Detect which cell encompasses the target text, then output its [X, Y] center coordinate. 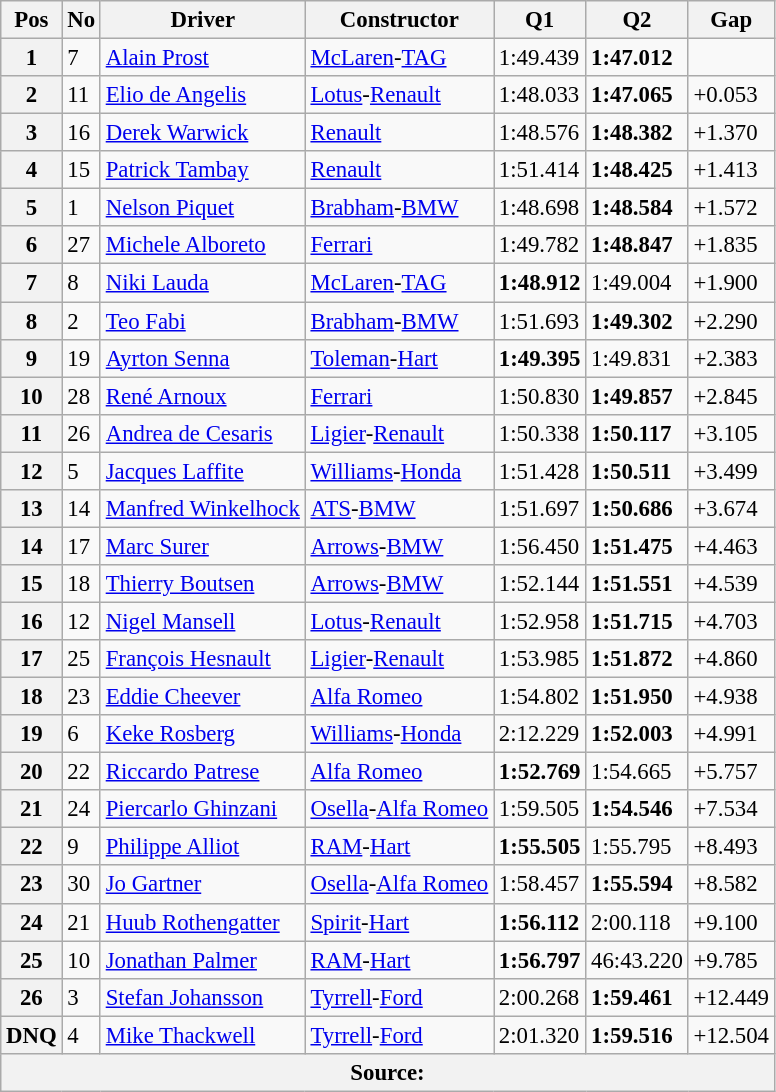
Toleman-Hart [399, 358]
1:51.950 [637, 697]
Nigel Mansell [202, 621]
Jacques Laffite [202, 471]
20 [32, 772]
1:49.857 [637, 396]
1:56.112 [540, 922]
1:51.551 [637, 584]
+1.900 [731, 283]
+12.504 [731, 1035]
1:48.912 [540, 283]
1:49.395 [540, 358]
+4.860 [731, 659]
Marc Surer [202, 546]
DNQ [32, 1035]
1:49.782 [540, 245]
Constructor [399, 20]
1:47.012 [637, 58]
+4.703 [731, 621]
+4.463 [731, 546]
Derek Warwick [202, 133]
Piercarlo Ghinzani [202, 809]
1:55.795 [637, 847]
1:55.594 [637, 885]
1:48.584 [637, 208]
Source: [388, 1073]
+1.413 [731, 170]
1:47.065 [637, 95]
1:51.693 [540, 321]
1:52.769 [540, 772]
+1.370 [731, 133]
2:00.268 [540, 997]
1:51.697 [540, 509]
1:50.117 [637, 433]
+9.100 [731, 922]
1:54.546 [637, 809]
ATS-BMW [399, 509]
1:48.425 [637, 170]
Pos [32, 20]
Eddie Cheever [202, 697]
+0.053 [731, 95]
2:00.118 [637, 922]
13 [32, 509]
1:59.505 [540, 809]
+7.534 [731, 809]
1:51.475 [637, 546]
+4.938 [731, 697]
1:49.302 [637, 321]
Huub Rothengatter [202, 922]
Nelson Piquet [202, 208]
1:52.003 [637, 734]
Jo Gartner [202, 885]
Thierry Boutsen [202, 584]
2:12.229 [540, 734]
+1.835 [731, 245]
1:50.511 [637, 471]
1:52.958 [540, 621]
1:48.382 [637, 133]
Q2 [637, 20]
1:48.033 [540, 95]
René Arnoux [202, 396]
+2.383 [731, 358]
Jonathan Palmer [202, 960]
Keke Rosberg [202, 734]
Teo Fabi [202, 321]
1:52.144 [540, 584]
1:49.831 [637, 358]
Elio de Angelis [202, 95]
+9.785 [731, 960]
Riccardo Patrese [202, 772]
1:50.686 [637, 509]
Patrick Tambay [202, 170]
+3.674 [731, 509]
+5.757 [731, 772]
Michele Alboreto [202, 245]
Q1 [540, 20]
Gap [731, 20]
+4.991 [731, 734]
+3.499 [731, 471]
1:48.847 [637, 245]
1:53.985 [540, 659]
1:56.450 [540, 546]
Mike Thackwell [202, 1035]
+8.493 [731, 847]
Manfred Winkelhock [202, 509]
30 [81, 885]
No [81, 20]
46:43.220 [637, 960]
+12.449 [731, 997]
1:55.505 [540, 847]
1:59.461 [637, 997]
Niki Lauda [202, 283]
+1.572 [731, 208]
Driver [202, 20]
1:59.516 [637, 1035]
1:56.797 [540, 960]
+2.845 [731, 396]
28 [81, 396]
François Hesnault [202, 659]
1:48.698 [540, 208]
+3.105 [731, 433]
1:49.439 [540, 58]
Ayrton Senna [202, 358]
Andrea de Cesaris [202, 433]
1:51.414 [540, 170]
+4.539 [731, 584]
1:51.715 [637, 621]
Spirit-Hart [399, 922]
1:51.428 [540, 471]
+2.290 [731, 321]
27 [81, 245]
1:50.338 [540, 433]
+8.582 [731, 885]
Alain Prost [202, 58]
1:50.830 [540, 396]
2:01.320 [540, 1035]
1:54.665 [637, 772]
1:58.457 [540, 885]
1:48.576 [540, 133]
Philippe Alliot [202, 847]
Stefan Johansson [202, 997]
1:54.802 [540, 697]
1:49.004 [637, 283]
1:51.872 [637, 659]
